Output the [x, y] coordinate of the center of the cell containing the given text.  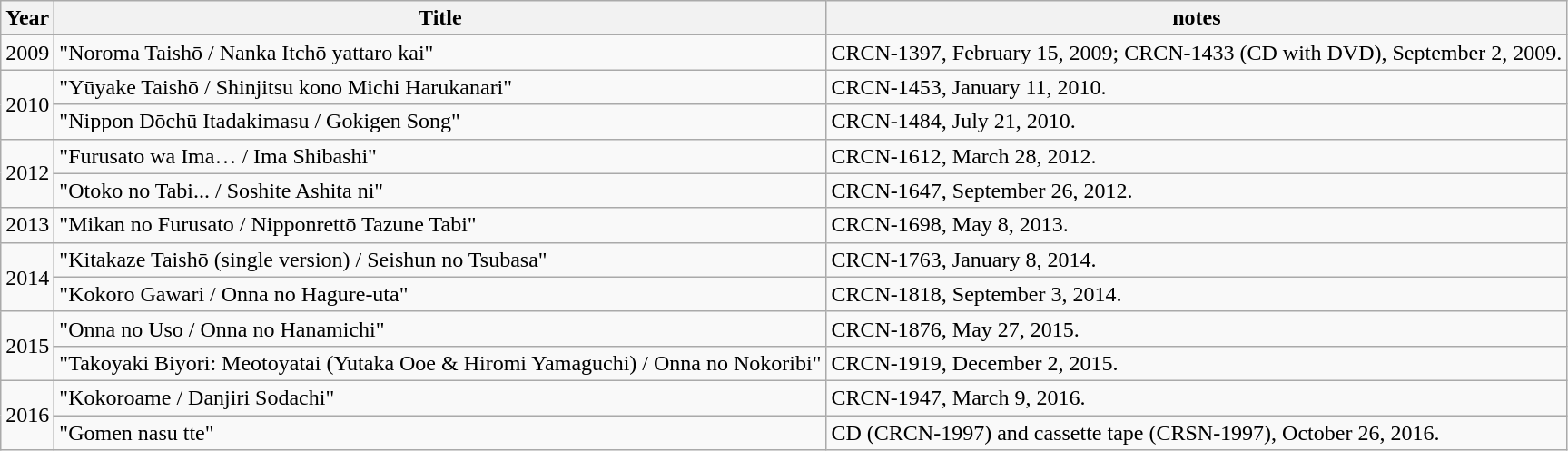
CRCN-1919, December 2, 2015. [1197, 363]
"Yūyake Taishō / Shinjitsu kono Michi Harukanari" [440, 87]
"Otoko no Tabi... / Soshite Ashita ni" [440, 191]
CRCN-1698, May 8, 2013. [1197, 225]
CRCN-1647, September 26, 2012. [1197, 191]
CRCN-1876, May 27, 2015. [1197, 328]
2016 [27, 415]
"Gomen nasu tte" [440, 433]
"Furusato wa Ima… / Ima Shibashi" [440, 156]
2012 [27, 173]
2014 [27, 277]
CD (CRCN-1997) and cassette tape (CRSN-1997), October 26, 2016. [1197, 433]
CRCN-1818, September 3, 2014. [1197, 294]
2013 [27, 225]
"Mikan no Furusato / Nipponrettō Tazune Tabi" [440, 225]
CRCN-1612, March 28, 2012. [1197, 156]
CRCN-1397, February 15, 2009; CRCN-1433 (CD with DVD), September 2, 2009. [1197, 53]
Title [440, 18]
CRCN-1453, January 11, 2010. [1197, 87]
CRCN-1947, March 9, 2016. [1197, 397]
2015 [27, 346]
"Kokoroame / Danjiri Sodachi" [440, 397]
CRCN-1763, January 8, 2014. [1197, 260]
CRCN-1484, July 21, 2010. [1197, 122]
Year [27, 18]
notes [1197, 18]
"Noroma Taishō / Nanka Itchō yattaro kai" [440, 53]
2010 [27, 104]
"Takoyaki Biyori: Meotoyatai (Yutaka Ooe & Hiromi Yamaguchi) / Onna no Nokoribi" [440, 363]
"Nippon Dōchū Itadakimasu / Gokigen Song" [440, 122]
2009 [27, 53]
"Onna no Uso / Onna no Hanamichi" [440, 328]
"Kokoro Gawari / Onna no Hagure-uta" [440, 294]
"Kitakaze Taishō (single version) / Seishun no Tsubasa" [440, 260]
